From the cell containing the given text, extract its center point as (x, y) coordinate. 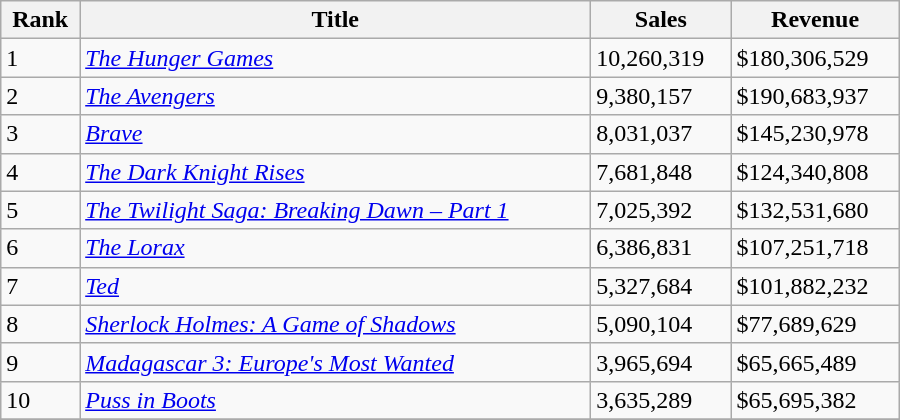
Sales (661, 20)
Sherlock Holmes: A Game of Shadows (336, 324)
Brave (336, 134)
The Hunger Games (336, 58)
1 (40, 58)
3,965,694 (661, 362)
Madagascar 3: Europe's Most Wanted (336, 362)
$190,683,937 (815, 96)
$145,230,978 (815, 134)
The Dark Knight Rises (336, 172)
8 (40, 324)
The Lorax (336, 248)
Puss in Boots (336, 400)
$77,689,629 (815, 324)
$132,531,680 (815, 210)
$65,695,382 (815, 400)
$101,882,232 (815, 286)
3,635,289 (661, 400)
5,327,684 (661, 286)
4 (40, 172)
Rank (40, 20)
9 (40, 362)
7,681,848 (661, 172)
$65,665,489 (815, 362)
5,090,104 (661, 324)
10 (40, 400)
$107,251,718 (815, 248)
7 (40, 286)
Title (336, 20)
Ted (336, 286)
2 (40, 96)
$180,306,529 (815, 58)
8,031,037 (661, 134)
The Twilight Saga: Breaking Dawn – Part 1 (336, 210)
$124,340,808 (815, 172)
3 (40, 134)
9,380,157 (661, 96)
6,386,831 (661, 248)
Revenue (815, 20)
5 (40, 210)
7,025,392 (661, 210)
The Avengers (336, 96)
6 (40, 248)
10,260,319 (661, 58)
